Detect which cell encompasses the target text, then output its (X, Y) center coordinate. 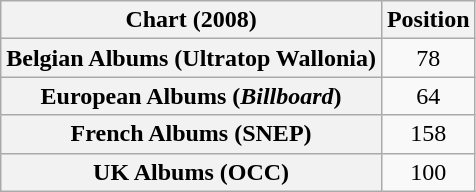
158 (428, 134)
European Albums (Billboard) (192, 96)
Belgian Albums (Ultratop Wallonia) (192, 58)
100 (428, 172)
Chart (2008) (192, 20)
Position (428, 20)
UK Albums (OCC) (192, 172)
64 (428, 96)
French Albums (SNEP) (192, 134)
78 (428, 58)
